Scan for the cell matching the given text and deliver its [X, Y] coordinate at center. 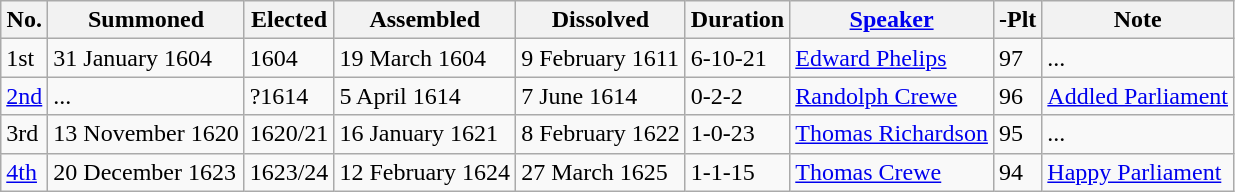
31 January 1604 [146, 58]
27 March 1625 [601, 172]
Duration [737, 20]
Note [1138, 20]
Happy Parliament [1138, 172]
13 November 1620 [146, 134]
Dissolved [601, 20]
5 April 1614 [425, 96]
Edward Phelips [892, 58]
1620/21 [289, 134]
1-0-23 [737, 134]
0-2-2 [737, 96]
96 [1017, 96]
95 [1017, 134]
Elected [289, 20]
7 June 1614 [601, 96]
6-10-21 [737, 58]
97 [1017, 58]
1623/24 [289, 172]
19 March 1604 [425, 58]
Thomas Richardson [892, 134]
Addled Parliament [1138, 96]
1604 [289, 58]
Speaker [892, 20]
No. [24, 20]
Thomas Crewe [892, 172]
20 December 1623 [146, 172]
?1614 [289, 96]
16 January 1621 [425, 134]
2nd [24, 96]
1-1-15 [737, 172]
12 February 1624 [425, 172]
4th [24, 172]
3rd [24, 134]
8 February 1622 [601, 134]
1st [24, 58]
-Plt [1017, 20]
Summoned [146, 20]
Assembled [425, 20]
94 [1017, 172]
9 February 1611 [601, 58]
Randolph Crewe [892, 96]
